Provide the (x, y) coordinate of the cell's center where the given text is located.  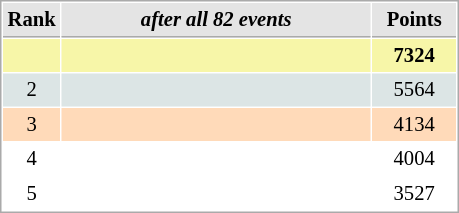
after all 82 events (216, 20)
7324 (414, 56)
3527 (414, 194)
2 (32, 90)
4 (32, 158)
Rank (32, 20)
4134 (414, 124)
5 (32, 194)
Points (414, 20)
4004 (414, 158)
3 (32, 124)
5564 (414, 90)
